Locate the cell with the specified text and output its [X, Y] center coordinate. 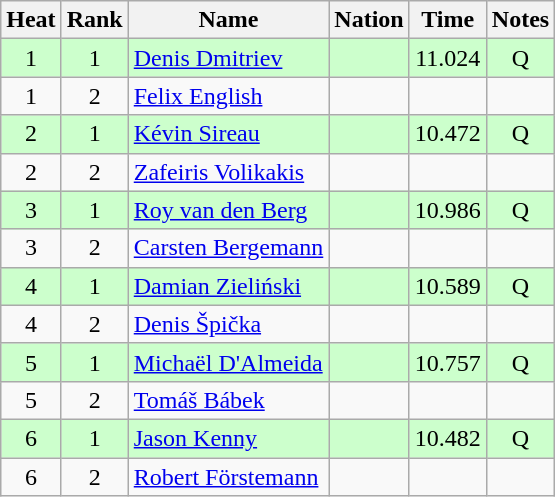
Kévin Sireau [228, 134]
10.986 [448, 210]
Jason Kenny [228, 438]
Time [448, 20]
Rank [94, 20]
Carsten Bergemann [228, 248]
10.472 [448, 134]
Damian Zieliński [228, 286]
Heat [31, 20]
Name [228, 20]
10.482 [448, 438]
Felix English [228, 96]
Denis Špička [228, 324]
Robert Förstemann [228, 477]
10.589 [448, 286]
10.757 [448, 362]
Nation [369, 20]
Notes [520, 20]
11.024 [448, 58]
Michaël D'Almeida [228, 362]
Denis Dmitriev [228, 58]
Zafeiris Volikakis [228, 172]
Roy van den Berg [228, 210]
Tomáš Bábek [228, 400]
